Output the [X, Y] coordinate of the center of the cell containing the given text.  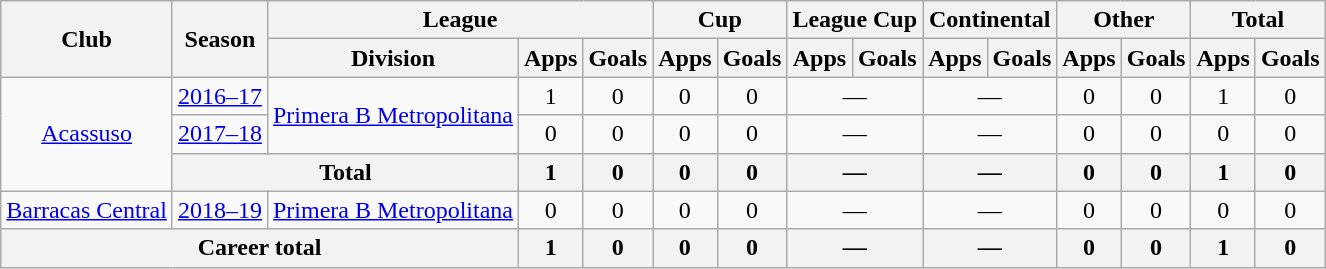
Club [87, 39]
League Cup [855, 20]
Cup [720, 20]
2017–18 [220, 134]
2016–17 [220, 96]
Continental [990, 20]
Career total [260, 248]
2018–19 [220, 210]
Barracas Central [87, 210]
Other [1124, 20]
Season [220, 39]
League [460, 20]
Acassuso [87, 134]
Division [392, 58]
